Extract the (x, y) coordinate from the center of the cell holding the provided text.  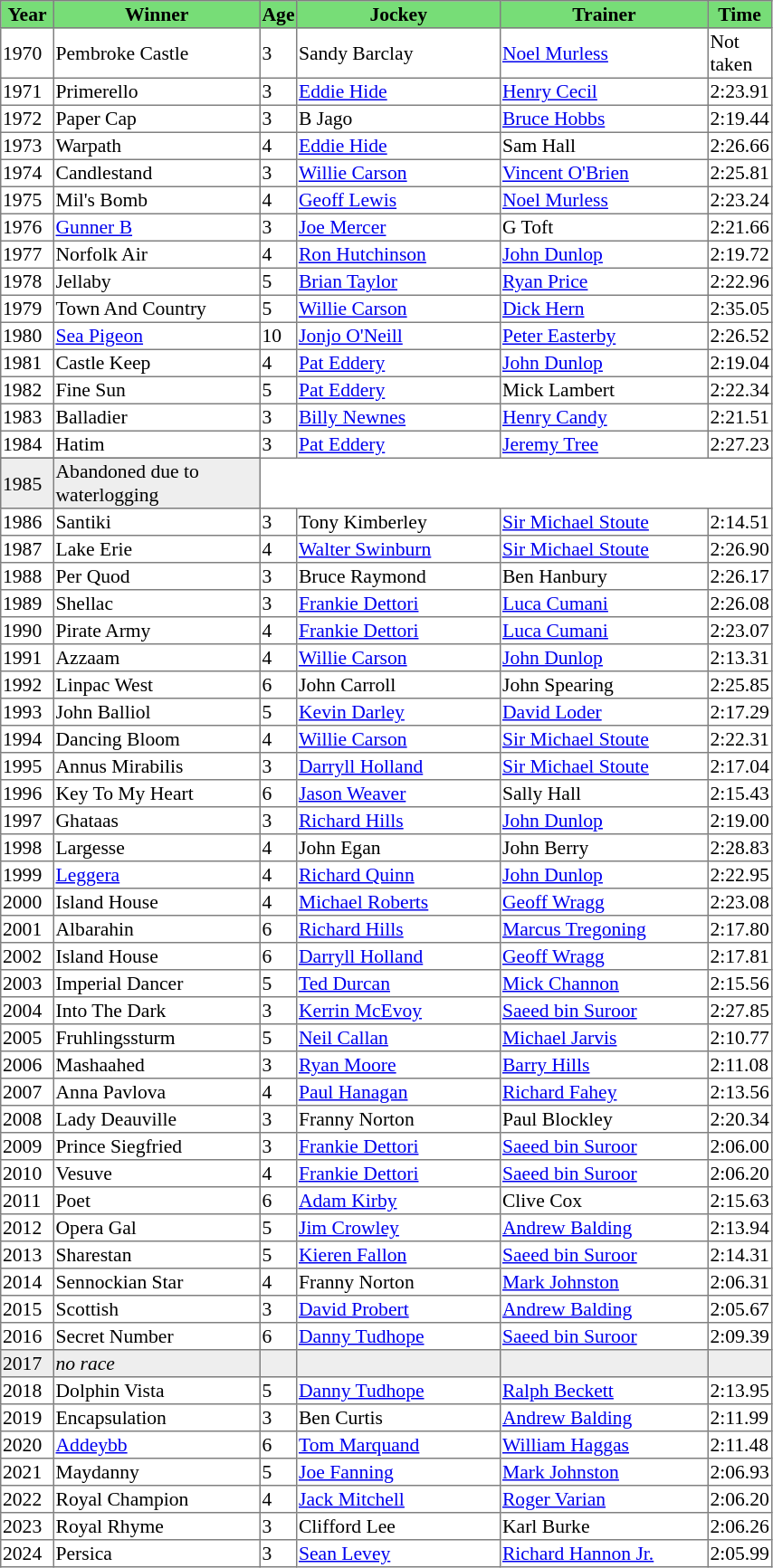
Sea Pigeon (157, 336)
2:26.66 (740, 146)
Maydanny (157, 1472)
2:27.85 (740, 1011)
2:15.56 (740, 984)
1990 (27, 631)
Lady Deauville (157, 1119)
2:15.63 (740, 1201)
10 (278, 336)
1973 (27, 146)
Shellac (157, 603)
2:19.72 (740, 254)
1979 (27, 309)
Ghataas (157, 821)
Jonjo O'Neill (398, 336)
1993 (27, 712)
Clifford Lee (398, 1526)
1972 (27, 119)
2:10.77 (740, 1038)
Paul Hanagan (398, 1092)
Neil Callan (398, 1038)
Mick Channon (605, 984)
Roger Varian (605, 1499)
Azzaam (157, 658)
Abandoned due to waterlogging (157, 483)
2:13.95 (740, 1391)
2:06.93 (740, 1472)
Michael Jarvis (605, 1038)
2:23.91 (740, 91)
Jason Weaver (398, 794)
2:26.52 (740, 336)
2:19.44 (740, 119)
2007 (27, 1092)
2:19.00 (740, 821)
1981 (27, 363)
1986 (27, 522)
Linpac West (157, 685)
Billy Newnes (398, 417)
Clive Cox (605, 1201)
1999 (27, 875)
Encapsulation (157, 1418)
Not taken (740, 53)
1994 (27, 739)
John Spearing (605, 685)
2:14.51 (740, 522)
Dick Hern (605, 309)
Walter Swinburn (398, 549)
2:25.85 (740, 685)
2024 (27, 1554)
Jockey (398, 14)
Scottish (157, 1309)
2:09.39 (740, 1336)
2:20.34 (740, 1119)
2016 (27, 1336)
2017 (27, 1364)
G Toft (605, 227)
Albarahin (157, 929)
2:22.95 (740, 875)
Primerello (157, 91)
David Probert (398, 1309)
2022 (27, 1499)
2:06.26 (740, 1526)
Sandy Barclay (398, 53)
Annus Mirabilis (157, 766)
2011 (27, 1201)
2003 (27, 984)
Time (740, 14)
Norfolk Air (157, 254)
2014 (27, 1282)
Dolphin Vista (157, 1391)
Sennockian Star (157, 1282)
Lake Erie (157, 549)
John Egan (398, 848)
Karl Burke (605, 1526)
2021 (27, 1472)
2:13.94 (740, 1228)
Candlestand (157, 173)
1980 (27, 336)
Imperial Dancer (157, 984)
2013 (27, 1255)
William Haggas (605, 1445)
1971 (27, 91)
Into The Dark (157, 1011)
Town And Country (157, 309)
1978 (27, 281)
2:06.00 (740, 1146)
2:27.23 (740, 444)
Mick Lambert (605, 390)
Mashaahed (157, 1065)
2018 (27, 1391)
2:17.29 (740, 712)
Brian Taylor (398, 281)
1974 (27, 173)
2:26.08 (740, 603)
2019 (27, 1418)
2:35.05 (740, 309)
2:15.43 (740, 794)
Geoff Lewis (398, 200)
2:22.96 (740, 281)
Year (27, 14)
2006 (27, 1065)
2:23.07 (740, 631)
Largesse (157, 848)
2:28.83 (740, 848)
Ryan Moore (398, 1065)
Kevin Darley (398, 712)
Fruhlingssturm (157, 1038)
2002 (27, 956)
Per Quod (157, 576)
Joe Fanning (398, 1472)
Santiki (157, 522)
Winner (157, 14)
Ron Hutchinson (398, 254)
2:05.67 (740, 1309)
no race (157, 1364)
Sharestan (157, 1255)
2:05.99 (740, 1554)
2000 (27, 902)
David Loder (605, 712)
2:26.17 (740, 576)
2:11.08 (740, 1065)
2:25.81 (740, 173)
Vesuve (157, 1174)
2004 (27, 1011)
2:17.80 (740, 929)
Key To My Heart (157, 794)
2:26.90 (740, 549)
Prince Siegfried (157, 1146)
Richard Fahey (605, 1092)
2:13.31 (740, 658)
Michael Roberts (398, 902)
Sean Levey (398, 1554)
1998 (27, 848)
1984 (27, 444)
Kieren Fallon (398, 1255)
Pirate Army (157, 631)
B Jago (398, 119)
Hatim (157, 444)
2008 (27, 1119)
1997 (27, 821)
Vincent O'Brien (605, 173)
Richard Quinn (398, 875)
2020 (27, 1445)
Bruce Raymond (398, 576)
Ralph Beckett (605, 1391)
1983 (27, 417)
Age (278, 14)
Addeybb (157, 1445)
Jeremy Tree (605, 444)
2012 (27, 1228)
2010 (27, 1174)
1992 (27, 685)
Dancing Bloom (157, 739)
1975 (27, 200)
2:11.48 (740, 1445)
1976 (27, 227)
Jack Mitchell (398, 1499)
Richard Hannon Jr. (605, 1554)
Henry Cecil (605, 91)
1970 (27, 53)
1988 (27, 576)
1982 (27, 390)
1991 (27, 658)
Royal Champion (157, 1499)
Balladier (157, 417)
2:11.99 (740, 1418)
1987 (27, 549)
Trainer (605, 14)
1989 (27, 603)
Paul Blockley (605, 1119)
2:19.04 (740, 363)
Jellaby (157, 281)
1995 (27, 766)
Persica (157, 1554)
2:06.31 (740, 1282)
Joe Mercer (398, 227)
2:22.31 (740, 739)
John Carroll (398, 685)
Henry Candy (605, 417)
Jim Crowley (398, 1228)
Adam Kirby (398, 1201)
Opera Gal (157, 1228)
Barry Hills (605, 1065)
Sam Hall (605, 146)
2:21.51 (740, 417)
Secret Number (157, 1336)
Royal Rhyme (157, 1526)
Marcus Tregoning (605, 929)
Sally Hall (605, 794)
2:17.04 (740, 766)
2:14.31 (740, 1255)
Peter Easterby (605, 336)
Fine Sun (157, 390)
Bruce Hobbs (605, 119)
Ben Curtis (398, 1418)
2:22.34 (740, 390)
Leggera (157, 875)
2:21.66 (740, 227)
Pembroke Castle (157, 53)
2023 (27, 1526)
2009 (27, 1146)
Tom Marquand (398, 1445)
Ted Durcan (398, 984)
Ryan Price (605, 281)
2:23.24 (740, 200)
2005 (27, 1038)
2:17.81 (740, 956)
John Berry (605, 848)
Kerrin McEvoy (398, 1011)
2:23.08 (740, 902)
Poet (157, 1201)
Ben Hanbury (605, 576)
Tony Kimberley (398, 522)
Anna Pavlova (157, 1092)
Mil's Bomb (157, 200)
1985 (27, 483)
1996 (27, 794)
2:13.56 (740, 1092)
Castle Keep (157, 363)
1977 (27, 254)
John Balliol (157, 712)
Warpath (157, 146)
2015 (27, 1309)
2001 (27, 929)
Paper Cap (157, 119)
Gunner B (157, 227)
